Search for the cell housing the specified text and yield its (x, y) center coordinate. 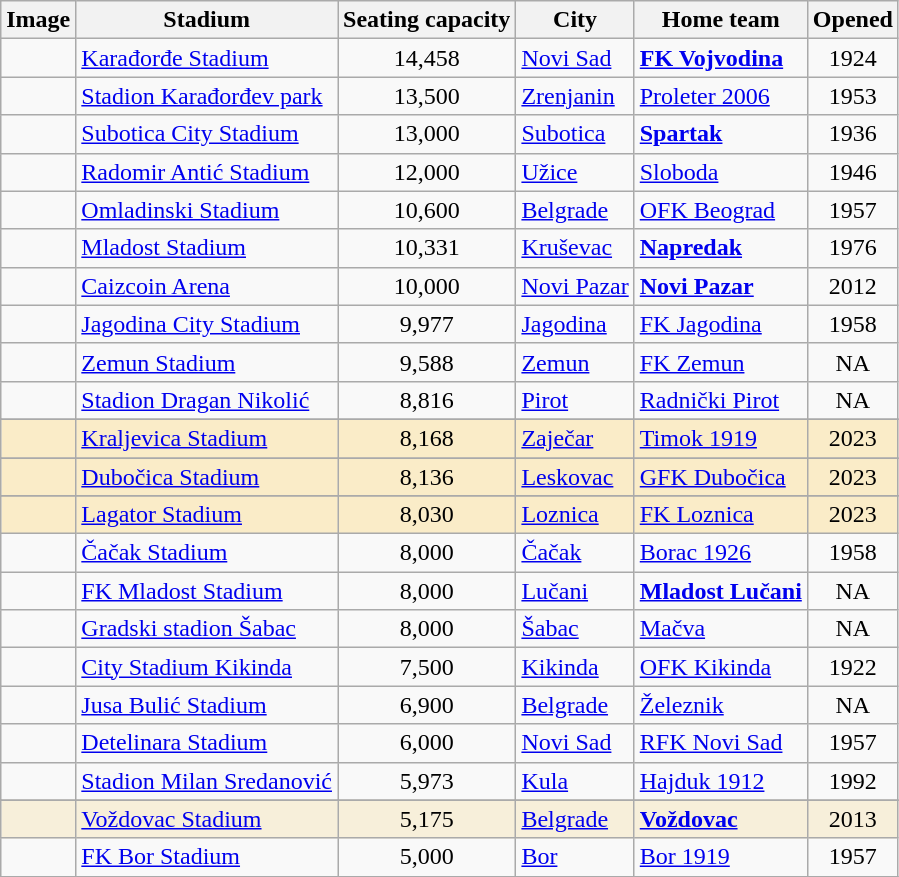
2012 (852, 286)
Gradski stadion Šabac (207, 629)
10,600 (427, 210)
Šabac (575, 629)
Bor (575, 857)
Omladinski Stadium (207, 210)
Radnički Pirot (720, 400)
FK Mladost Stadium (207, 591)
Voždovac Stadium (207, 819)
Home team (720, 20)
Spartak (720, 134)
Pirot (575, 400)
Zemun Stadium (207, 362)
9,977 (427, 324)
Kula (575, 781)
Seating capacity (427, 20)
Kraljevica Stadium (207, 438)
Zemun (575, 362)
OFK Beograd (720, 210)
Mladost Lučani (720, 591)
Karađorđe Stadium (207, 58)
Napredak (720, 248)
Radomir Antić Stadium (207, 172)
5,973 (427, 781)
FK Jagodina (720, 324)
City (575, 20)
10,000 (427, 286)
1953 (852, 96)
8,168 (427, 438)
Leskovac (575, 477)
Mladost Stadium (207, 248)
7,500 (427, 667)
Subotica (575, 134)
5,000 (427, 857)
8,030 (427, 515)
Subotica City Stadium (207, 134)
Železnik (720, 705)
Stadion Milan Sredanović (207, 781)
9,588 (427, 362)
Kruševac (575, 248)
FK Vojvodina (720, 58)
8,136 (427, 477)
Bor 1919 (720, 857)
FK Loznica (720, 515)
City Stadium Kikinda (207, 667)
14,458 (427, 58)
Lagator Stadium (207, 515)
10,331 (427, 248)
Timok 1919 (720, 438)
8,816 (427, 400)
1936 (852, 134)
Užice (575, 172)
Čačak (575, 553)
Jagodina (575, 324)
GFK Dubočica (720, 477)
Čačak Stadium (207, 553)
Stadion Dragan Nikolić (207, 400)
Mačva (720, 629)
1922 (852, 667)
Stadium (207, 20)
6,900 (427, 705)
Sloboda (720, 172)
Image (38, 20)
Jusa Bulić Stadium (207, 705)
RFK Novi Sad (720, 743)
Zaječar (575, 438)
Lučani (575, 591)
13,500 (427, 96)
FK Bor Stadium (207, 857)
FK Zemun (720, 362)
13,000 (427, 134)
Proleter 2006 (720, 96)
1976 (852, 248)
2013 (852, 819)
Caizcoin Arena (207, 286)
OFK Kikinda (720, 667)
1924 (852, 58)
Stadion Karađorđev park (207, 96)
1946 (852, 172)
5,175 (427, 819)
Kikinda (575, 667)
Zrenjanin (575, 96)
Dubočica Stadium (207, 477)
Borac 1926 (720, 553)
12,000 (427, 172)
Opened (852, 20)
Hajduk 1912 (720, 781)
Jagodina City Stadium (207, 324)
Loznica (575, 515)
Voždovac (720, 819)
6,000 (427, 743)
1992 (852, 781)
Detelinara Stadium (207, 743)
